Search for the cell housing the specified text and yield its [X, Y] center coordinate. 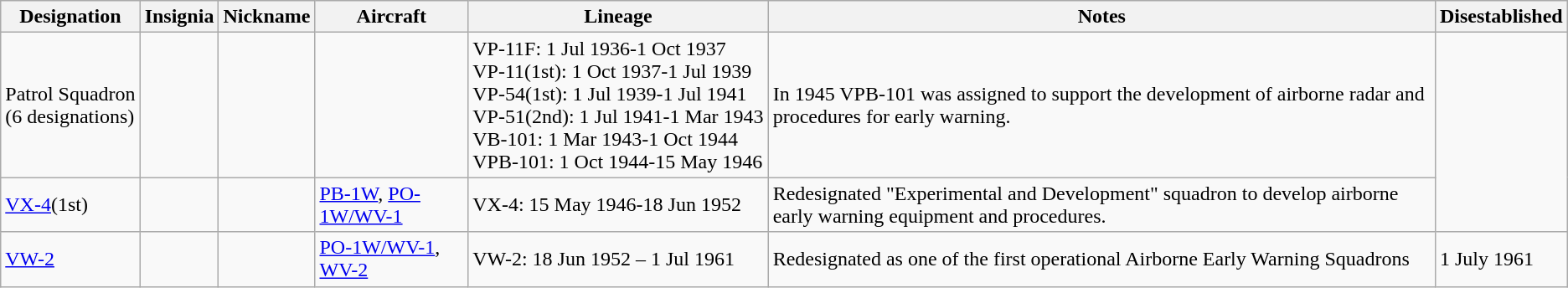
Insignia [179, 17]
In 1945 VPB-101 was assigned to support the development of airborne radar and procedures for early warning. [1101, 105]
Patrol Squadron(6 designations) [70, 105]
VX-4(1st) [70, 204]
VW-2: 18 Jun 1952 – 1 Jul 1961 [618, 260]
VX-4: 15 May 1946-18 Jun 1952 [618, 204]
Redesignated as one of the first operational Airborne Early Warning Squadrons [1101, 260]
Lineage [618, 17]
Designation [70, 17]
PB-1W, PO-1W/WV-1 [392, 204]
Disestablished [1501, 17]
Notes [1101, 17]
Nickname [266, 17]
Redesignated "Experimental and Development" squadron to develop airborne early warning equipment and procedures. [1101, 204]
1 July 1961 [1501, 260]
PO-1W/WV-1, WV-2 [392, 260]
VW-2 [70, 260]
Aircraft [392, 17]
